Capture the cell that displays the provided text and extract its (X, Y) central coordinate. 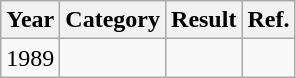
Result (204, 20)
Category (113, 20)
1989 (30, 58)
Year (30, 20)
Ref. (268, 20)
